Detect which cell encompasses the target text, then output its [x, y] center coordinate. 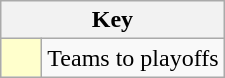
Key [112, 20]
Teams to playoffs [133, 58]
